For the text-containing cell, return its midpoint in [X, Y] coordinate format. 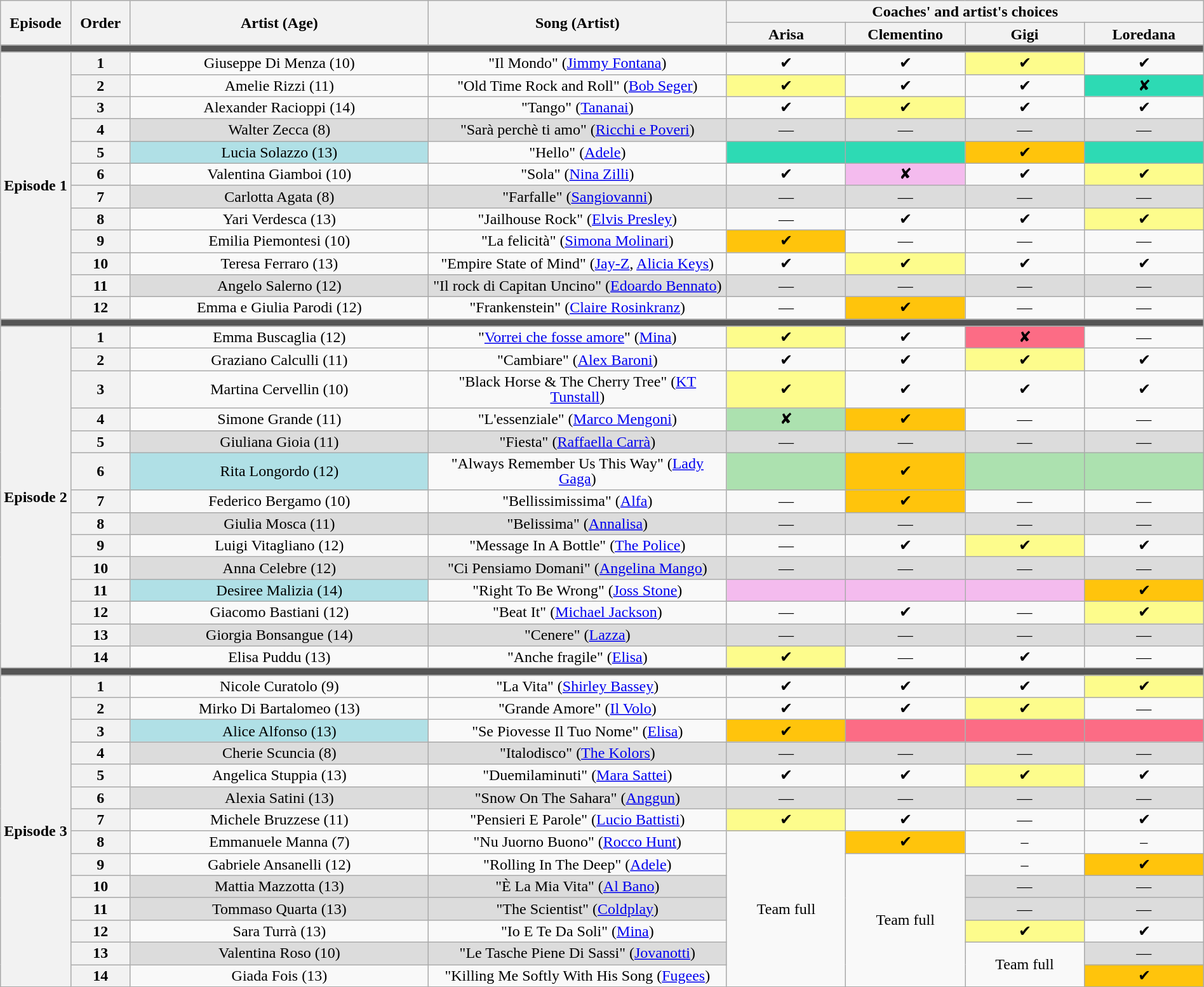
"Killing Me Softly With His Song (Fugees) [578, 976]
"Grande Amore" (Il Volo) [578, 708]
Martina Cervellin (10) [279, 390]
Amelie Rizzi (11) [279, 85]
"Io E Te Da Soli" (Mina) [578, 931]
"Ci Pensiamo Domani" (Angelina Mango) [578, 567]
Episode [36, 23]
"Duemilaminuti" (Mara Sattei) [578, 776]
"Rolling In The Deep" (Adele) [578, 864]
Anna Celebre (12) [279, 567]
Artist (Age) [279, 23]
"Snow On The Sahara" (Anggun) [578, 797]
Teresa Ferraro (13) [279, 264]
"Italodisco" (The Kolors) [578, 753]
"Cambiare" (Alex Baroni) [578, 359]
Rita Longordo (12) [279, 471]
Giacomo Bastiani (12) [279, 612]
"Frankenstein" (Claire Rosinkranz) [578, 308]
"Always Remember Us This Way" (Lady Gaga) [578, 471]
Alice Alfonso (13) [279, 731]
Mirko Di Bartalomeo (13) [279, 708]
"Right To Be Wrong" (Joss Stone) [578, 590]
"Vorrei che fosse amore" (Mina) [578, 338]
Giorgia Bonsangue (14) [279, 635]
Alexander Racioppi (14) [279, 108]
Nicole Curatolo (9) [279, 687]
Sara Turrà (13) [279, 931]
Emma Buscaglia (12) [279, 338]
"La Vita" (Shirley Bassey) [578, 687]
"Empire State of Mind" (Jay-Z, Alicia Keys) [578, 264]
Desiree Malizia (14) [279, 590]
Yari Verdesca (13) [279, 218]
Emilia Piemontesi (10) [279, 241]
Giulia Mosca (11) [279, 523]
"Farfalle" (Sangiovanni) [578, 197]
"The Scientist" (Coldplay) [578, 909]
"Se Piovesse Il Tuo Nome" (Elisa) [578, 731]
Giada Fois (13) [279, 976]
"Hello" (Adele) [578, 152]
"Fiesta" (Raffaella Carrà) [578, 442]
Valentina Roso (10) [279, 953]
Alexia Satini (13) [279, 797]
Simone Grande (11) [279, 419]
Michele Bruzzese (11) [279, 820]
Tommaso Quarta (13) [279, 909]
"Tango" (Tananai) [578, 108]
Graziano Calculli (11) [279, 359]
Giuseppe Di Menza (10) [279, 63]
Gabriele Ansanelli (12) [279, 864]
Order [100, 23]
Walter Zecca (8) [279, 129]
Clementino [906, 34]
Lucia Solazzo (13) [279, 152]
Mattia Mazzotta (13) [279, 886]
"Pensieri E Parole" (Lucio Battisti) [578, 820]
"Sarà perchè ti amo" (Ricchi e Poveri) [578, 129]
"Bellissimissima" (Alfa) [578, 501]
Elisa Puddu (13) [279, 658]
"Il rock di Capitan Uncino" (Edoardo Bennato) [578, 286]
Angelica Stuppia (13) [279, 776]
"Nu Juorno Buono" (Rocco Hunt) [578, 842]
"Old Time Rock and Roll" (Bob Seger) [578, 85]
Emma e Giulia Parodi (12) [279, 308]
Luigi Vitagliano (12) [279, 546]
Angelo Salerno (12) [279, 286]
"Le Tasche Piene Di Sassi" (Jovanotti) [578, 953]
"Cenere" (Lazza) [578, 635]
Arisa [786, 34]
Carlotta Agata (8) [279, 197]
Emmanuele Manna (7) [279, 842]
Song (Artist) [578, 23]
Gigi [1025, 34]
"Belissima" (Annalisa) [578, 523]
Federico Bergamo (10) [279, 501]
"La felicità" (Simona Molinari) [578, 241]
"Sola" (Nina Zilli) [578, 174]
Episode 3 [36, 831]
"Anche fragile" (Elisa) [578, 658]
Episode 2 [36, 498]
Giuliana Gioia (11) [279, 442]
Loredana [1144, 34]
"È La Mia Vita" (Al Bano) [578, 886]
Valentina Giamboi (10) [279, 174]
"Message In A Bottle" (The Police) [578, 546]
"Jailhouse Rock" (Elvis Presley) [578, 218]
"Beat It" (Michael Jackson) [578, 612]
Coaches' and artist's choices [965, 11]
"L'essenziale" (Marco Mengoni) [578, 419]
"Il Mondo" (Jimmy Fontana) [578, 63]
Episode 1 [36, 185]
Cherie Scuncia (8) [279, 753]
"Black Horse & The Cherry Tree" (KT Tunstall) [578, 390]
